From the cell containing the given text, extract its center point as (x, y) coordinate. 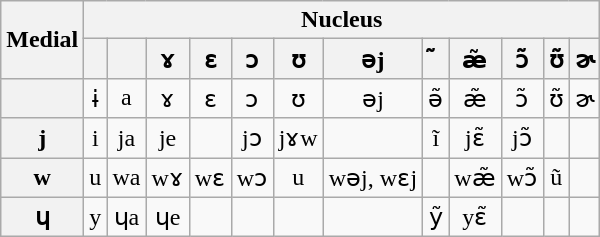
ĩ (436, 138)
jɛ̃ (475, 138)
y (96, 217)
ɥe (168, 217)
je (168, 138)
Medial (42, 40)
̃ (436, 59)
wɤ (168, 178)
wæ̃ (475, 178)
jɔ (252, 138)
wa (126, 178)
a (126, 98)
ỹ (436, 217)
w (42, 178)
ɨ (96, 98)
wɔ̃ (522, 178)
wɔ (252, 178)
ɥ (42, 217)
yɛ̃ (475, 217)
wəj, wɛj (373, 178)
jɤw (298, 138)
ũ (556, 178)
ja (126, 138)
ə̃ (436, 98)
jɔ̃ (522, 138)
i (96, 138)
ɥa (126, 217)
j (42, 138)
Nucleus (342, 20)
wɛ (210, 178)
